From the cell containing the given text, extract its center point as (X, Y) coordinate. 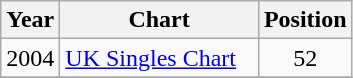
2004 (30, 58)
Chart (160, 20)
UK Singles Chart (160, 58)
Year (30, 20)
Position (305, 20)
52 (305, 58)
